Search for the cell housing the specified text and yield its [X, Y] center coordinate. 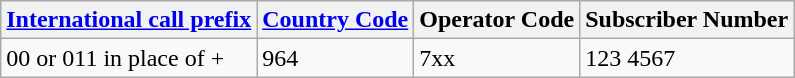
7xx [497, 58]
00 or 011 in place of + [129, 58]
964 [336, 58]
Country Code [336, 20]
Operator Code [497, 20]
Subscriber Number [687, 20]
International call prefix [129, 20]
123 4567 [687, 58]
